Locate the cell with the specified text and output its [x, y] center coordinate. 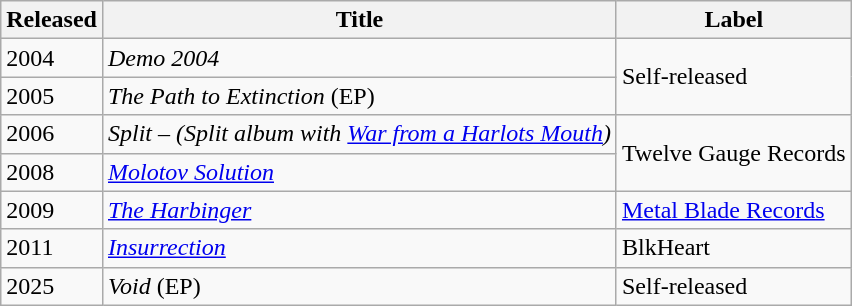
Label [734, 20]
Split – (Split album with War from a Harlots Mouth) [359, 134]
Released [52, 20]
BlkHeart [734, 248]
2009 [52, 210]
Molotov Solution [359, 172]
The Path to Extinction (EP) [359, 96]
2006 [52, 134]
2025 [52, 286]
Void (EP) [359, 286]
Insurrection [359, 248]
Title [359, 20]
2005 [52, 96]
2004 [52, 58]
2008 [52, 172]
2011 [52, 248]
The Harbinger [359, 210]
Twelve Gauge Records [734, 153]
Demo 2004 [359, 58]
Metal Blade Records [734, 210]
